Search for the cell housing the specified text and yield its (x, y) center coordinate. 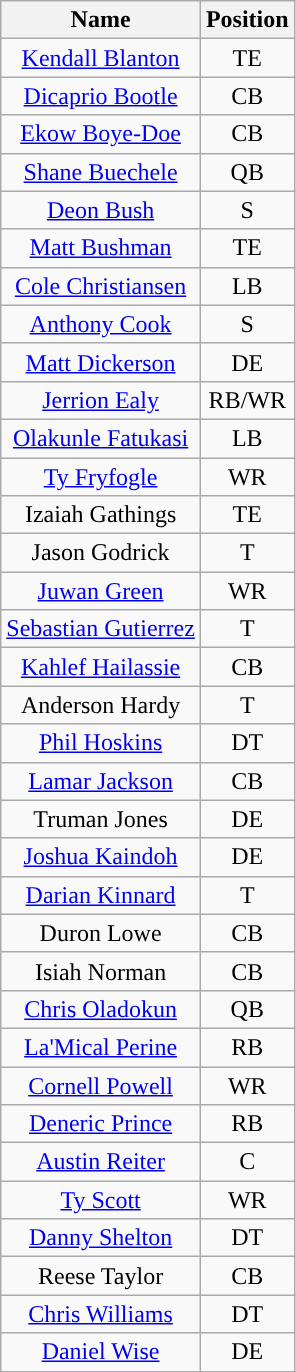
Phil Hoskins (101, 743)
Truman Jones (101, 819)
Joshua Kaindoh (101, 857)
Ty Scott (101, 1200)
Anthony Cook (101, 324)
Jerrion Ealy (101, 400)
Reese Taylor (101, 1276)
Cornell Powell (101, 1085)
Chris Williams (101, 1314)
Darian Kinnard (101, 895)
Dicaprio Bootle (101, 96)
Matt Bushman (101, 248)
Matt Dickerson (101, 362)
Name (101, 20)
Ty Fryfogle (101, 477)
Shane Buechele (101, 172)
Austin Reiter (101, 1162)
Danny Shelton (101, 1238)
Jason Godrick (101, 553)
Deon Bush (101, 210)
Chris Oladokun (101, 1009)
Daniel Wise (101, 1352)
Cole Christiansen (101, 286)
Olakunle Fatukasi (101, 438)
Position (247, 20)
Izaiah Gathings (101, 515)
Sebastian Gutierrez (101, 629)
Anderson Hardy (101, 705)
Kendall Blanton (101, 58)
Lamar Jackson (101, 781)
La'Mical Perine (101, 1047)
C (247, 1162)
Kahlef Hailassie (101, 667)
Duron Lowe (101, 933)
Isiah Norman (101, 971)
RB/WR (247, 400)
Juwan Green (101, 591)
Deneric Prince (101, 1124)
Ekow Boye-Doe (101, 134)
